Detect which cell encompasses the target text, then output its (x, y) center coordinate. 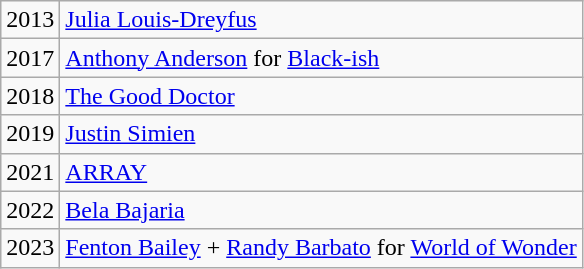
Fenton Bailey + Randy Barbato for World of Wonder (321, 248)
2023 (30, 248)
Anthony Anderson for Black-ish (321, 58)
2019 (30, 134)
2013 (30, 20)
2021 (30, 172)
ARRAY (321, 172)
Justin Simien (321, 134)
2018 (30, 96)
Julia Louis-Dreyfus (321, 20)
Bela Bajaria (321, 210)
2022 (30, 210)
The Good Doctor (321, 96)
2017 (30, 58)
